Find where the given text appears and provide that cell's center as (x, y) coordinate. 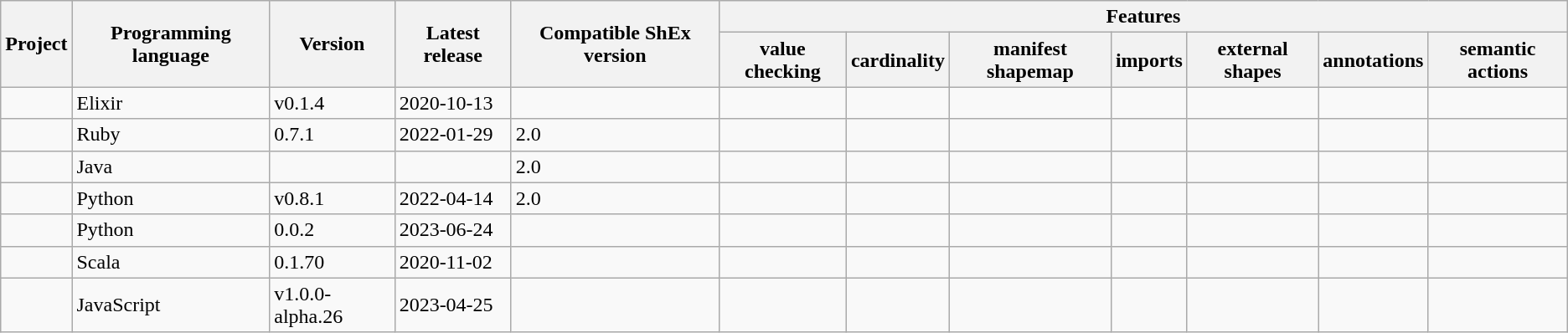
Ruby (171, 135)
semantic actions (1498, 60)
Compatible ShEx version (615, 44)
Java (171, 166)
0.1.70 (332, 262)
cardinality (898, 60)
Project (37, 44)
annotations (1374, 60)
imports (1149, 60)
0.7.1 (332, 135)
manifest shapemap (1030, 60)
Elixir (171, 103)
Scala (171, 262)
v0.1.4 (332, 103)
2022-01-29 (452, 135)
value checking (782, 60)
2020-11-02 (452, 262)
2023-04-25 (452, 305)
2023-06-24 (452, 230)
Features (1142, 17)
v0.8.1 (332, 198)
0.0.2 (332, 230)
2022-04-14 (452, 198)
JavaScript (171, 305)
Latest release (452, 44)
Version (332, 44)
v1.0.0-alpha.26 (332, 305)
external shapes (1252, 60)
2020-10-13 (452, 103)
Programming language (171, 44)
